Output the (x, y) coordinate of the center of the cell containing the given text.  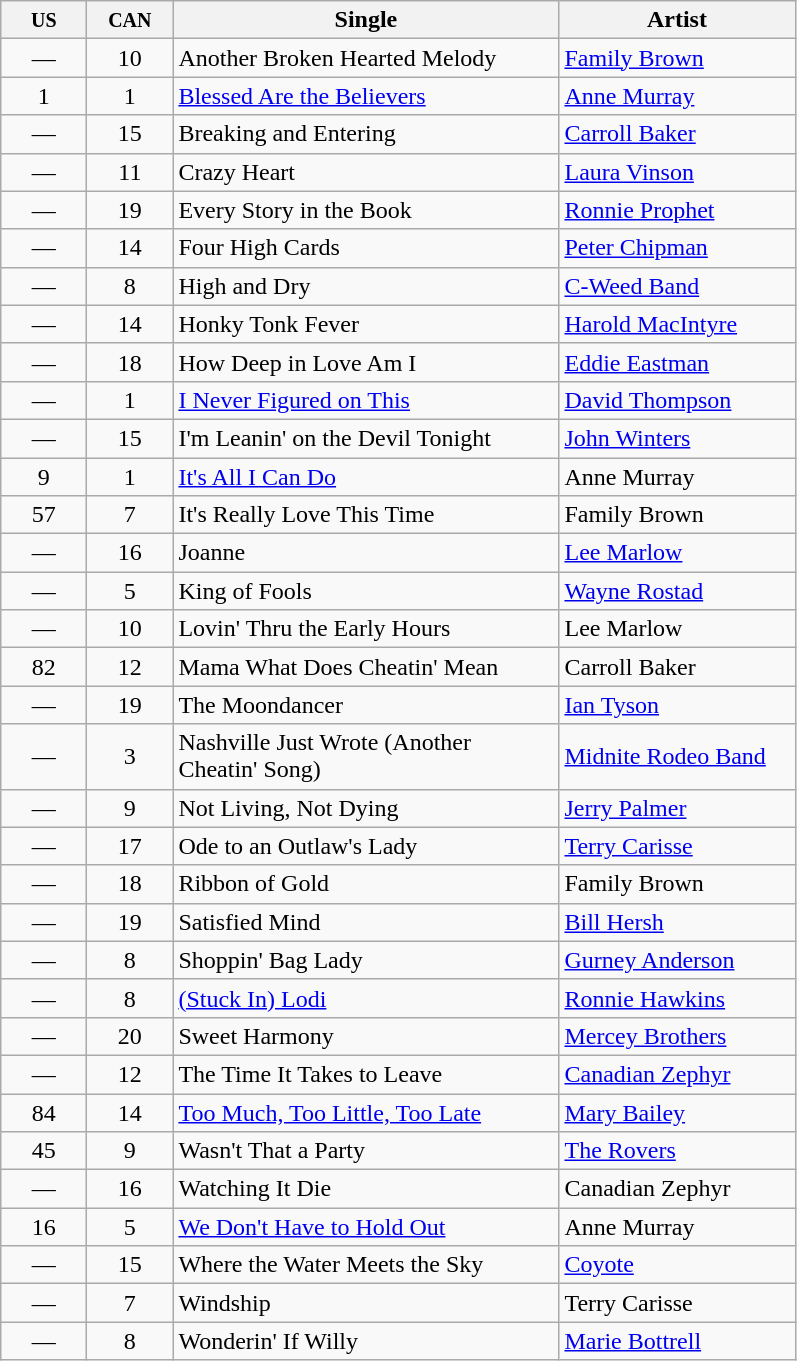
Honky Tonk Fever (366, 324)
Wasn't That a Party (366, 1151)
Four High Cards (366, 248)
Ronnie Hawkins (677, 998)
Mama What Does Cheatin' Mean (366, 667)
John Winters (677, 438)
Marie Bottrell (677, 1341)
How Deep in Love Am I (366, 362)
I Never Figured on This (366, 400)
Too Much, Too Little, Too Late (366, 1113)
Mercey Brothers (677, 1036)
Harold MacIntyre (677, 324)
Laura Vinson (677, 172)
Artist (677, 20)
Bill Hersh (677, 922)
The Time It Takes to Leave (366, 1074)
Breaking and Entering (366, 134)
Eddie Eastman (677, 362)
17 (130, 846)
Joanne (366, 553)
Ronnie Prophet (677, 210)
Not Living, Not Dying (366, 808)
Sweet Harmony (366, 1036)
20 (130, 1036)
Shoppin' Bag Lady (366, 960)
Another Broken Hearted Melody (366, 58)
Gurney Anderson (677, 960)
3 (130, 756)
High and Dry (366, 286)
Wayne Rostad (677, 591)
Every Story in the Book (366, 210)
Lovin' Thru the Early Hours (366, 629)
We Don't Have to Hold Out (366, 1227)
Peter Chipman (677, 248)
It's All I Can Do (366, 477)
Crazy Heart (366, 172)
Windship (366, 1303)
Mary Bailey (677, 1113)
(Stuck In) Lodi (366, 998)
Ian Tyson (677, 705)
Nashville Just Wrote (Another Cheatin' Song) (366, 756)
I'm Leanin' on the Devil Tonight (366, 438)
Wonderin' If Willy (366, 1341)
82 (44, 667)
Coyote (677, 1265)
Midnite Rodeo Band (677, 756)
Watching It Die (366, 1189)
Single (366, 20)
US (44, 20)
Ribbon of Gold (366, 884)
C-Weed Band (677, 286)
David Thompson (677, 400)
It's Really Love This Time (366, 515)
Satisfied Mind (366, 922)
57 (44, 515)
Blessed Are the Believers (366, 96)
The Rovers (677, 1151)
45 (44, 1151)
Jerry Palmer (677, 808)
11 (130, 172)
Ode to an Outlaw's Lady (366, 846)
84 (44, 1113)
CAN (130, 20)
King of Fools (366, 591)
Where the Water Meets the Sky (366, 1265)
The Moondancer (366, 705)
